Scan for the cell matching the given text and deliver its [x, y] coordinate at center. 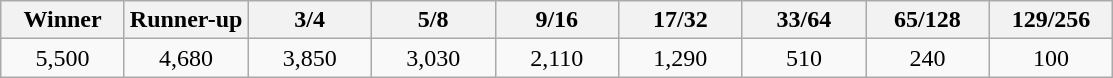
5,500 [63, 58]
33/64 [804, 20]
17/32 [681, 20]
240 [928, 58]
3,850 [310, 58]
Winner [63, 20]
4,680 [186, 58]
Runner-up [186, 20]
100 [1051, 58]
2,110 [557, 58]
3,030 [433, 58]
1,290 [681, 58]
65/128 [928, 20]
3/4 [310, 20]
5/8 [433, 20]
129/256 [1051, 20]
9/16 [557, 20]
510 [804, 58]
